Find where the given text appears and provide that cell's center as [X, Y] coordinate. 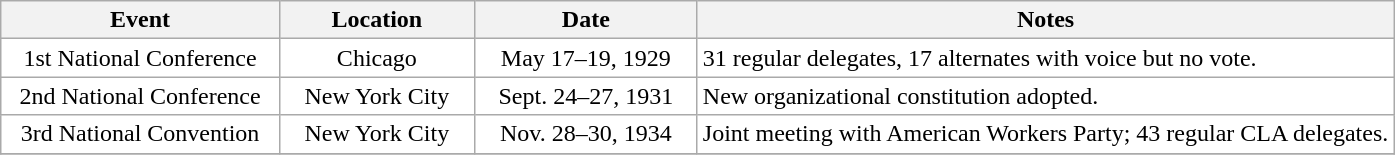
Joint meeting with American Workers Party; 43 regular CLA delegates. [1046, 134]
Date [586, 20]
1st National Conference [140, 58]
May 17–19, 1929 [586, 58]
Chicago [376, 58]
New organizational constitution adopted. [1046, 96]
3rd National Convention [140, 134]
Event [140, 20]
Location [376, 20]
31 regular delegates, 17 alternates with voice but no vote. [1046, 58]
2nd National Conference [140, 96]
Sept. 24–27, 1931 [586, 96]
Nov. 28–30, 1934 [586, 134]
Notes [1046, 20]
